Provide the (x, y) coordinate of the cell's center where the given text is located.  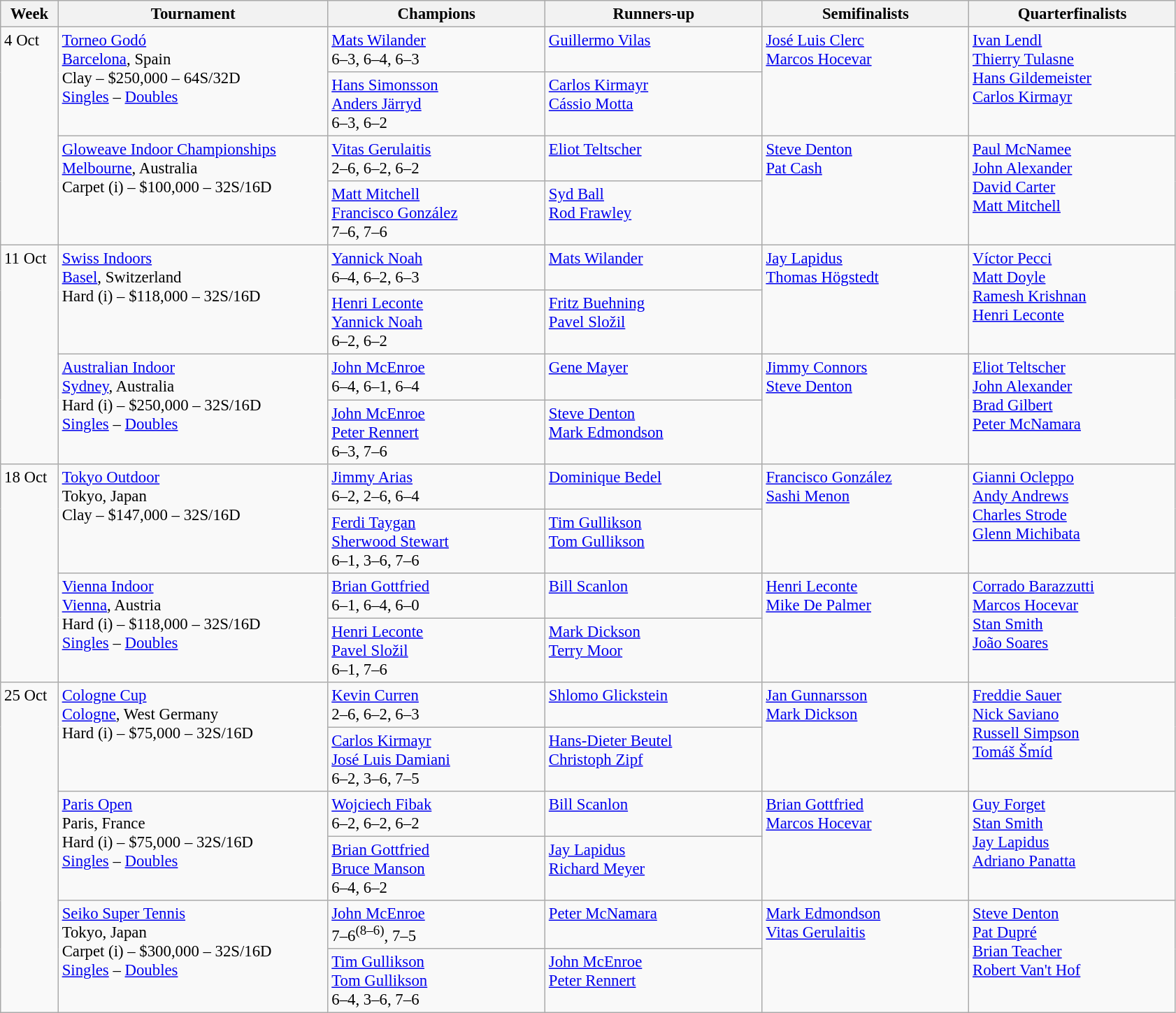
Henri Leconte Mike De Palmer (866, 627)
25 Oct (29, 847)
Tim Gullikson Tom Gullikson 6–4, 3–6, 7–6 (436, 981)
11 Oct (29, 354)
Dominique Bedel (654, 487)
Jimmy Arias 6–2, 2–6, 6–4 (436, 487)
Carlos Kirmayr José Luis Damiani 6–2, 3–6, 7–5 (436, 759)
Gene Mayer (654, 378)
Mats Wilander 6–3, 6–4, 6–3 (436, 50)
4 Oct (29, 136)
Brian Gottfried Bruce Manson 6–4, 6–2 (436, 868)
Guillermo Vilas (654, 50)
Ferdi Taygan Sherwood Stewart 6–1, 3–6, 7–6 (436, 541)
Quarterfinalists (1073, 14)
Carlos Kirmayr Cássio Motta (654, 104)
Jay Lapidus Thomas Högstedt (866, 300)
Hans Simonsson Anders Järryd 6–3, 6–2 (436, 104)
Vitas Gerulaitis 2–6, 6–2, 6–2 (436, 159)
Vienna Indoor Vienna, Austria Hard (i) – $118,000 – 32S/16D Singles – Doubles (193, 627)
Steve Denton Pat Dupré Brian Teacher Robert Van't Hof (1073, 956)
Mats Wilander (654, 268)
Jimmy Connors Steve Denton (866, 409)
Brian Gottfried 6–1, 6–4, 6–0 (436, 596)
Peter McNamara (654, 924)
Syd Ball Rod Frawley (654, 213)
Tim Gullikson Tom Gullikson (654, 541)
Víctor Pecci Matt Doyle Ramesh Krishnan Henri Leconte (1073, 300)
Jan Gunnarsson Mark Dickson (866, 737)
Semifinalists (866, 14)
Henri Leconte Pavel Složil 6–1, 7–6 (436, 650)
Mark Edmondson Vitas Gerulaitis (866, 956)
Hans-Dieter Beutel Christoph Zipf (654, 759)
Eliot Teltscher (654, 159)
Seiko Super Tennis Tokyo, Japan Carpet (i) – $300,000 – 32S/16D Singles – Doubles (193, 956)
Brian Gottfried Marcos Hocevar (866, 846)
Paris Open Paris, France Hard (i) – $75,000 – 32S/16D Singles – Doubles (193, 846)
Shlomo Glickstein (654, 705)
Yannick Noah 6–4, 6–2, 6–3 (436, 268)
Champions (436, 14)
Ivan Lendl Thierry Tulasne Hans Gildemeister Carlos Kirmayr (1073, 82)
Fritz Buehning Pavel Složil (654, 323)
Steve Denton Pat Cash (866, 191)
Steve Denton Mark Edmondson (654, 432)
Jay Lapidus Richard Meyer (654, 868)
18 Oct (29, 573)
John McEnroe 6–4, 6–1, 6–4 (436, 378)
José Luis Clerc Marcos Hocevar (866, 82)
Freddie Sauer Nick Saviano Russell Simpson Tomáš Šmíd (1073, 737)
Francisco González Sashi Menon (866, 518)
Matt Mitchell Francisco González 7–6, 7–6 (436, 213)
Guy Forget Stan Smith Jay Lapidus Adriano Panatta (1073, 846)
Henri Leconte Yannick Noah 6–2, 6–2 (436, 323)
Torneo Godó Barcelona, Spain Clay – $250,000 – 64S/32D Singles – Doubles (193, 82)
Eliot Teltscher John Alexander Brad Gilbert Peter McNamara (1073, 409)
Kevin Curren 2–6, 6–2, 6–3 (436, 705)
John McEnroe Peter Rennert (654, 981)
Cologne Cup Cologne, West Germany Hard (i) – $75,000 – 32S/16D (193, 737)
Mark Dickson Terry Moor (654, 650)
Week (29, 14)
Tournament (193, 14)
Tokyo Outdoor Tokyo, Japan Clay – $147,000 – 32S/16D (193, 518)
Paul McNamee John Alexander David Carter Matt Mitchell (1073, 191)
John McEnroe 7–6(8–6), 7–5 (436, 924)
Gianni Ocleppo Andy Andrews Charles Strode Glenn Michibata (1073, 518)
Wojciech Fibak 6–2, 6–2, 6–2 (436, 814)
Runners-up (654, 14)
Swiss IndoorsBasel, Switzerland Hard (i) – $118,000 – 32S/16D (193, 300)
Australian Indoor Sydney, Australia Hard (i) – $250,000 – 32S/16D Singles – Doubles (193, 409)
John McEnroe Peter Rennert 6–3, 7–6 (436, 432)
Gloweave Indoor Championships Melbourne, Australia Carpet (i) – $100,000 – 32S/16D (193, 191)
Corrado Barazzutti Marcos Hocevar Stan Smith João Soares (1073, 627)
